From the cell containing the given text, extract its center point as (X, Y) coordinate. 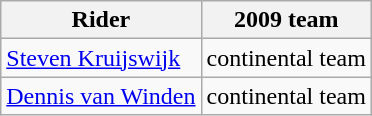
Dennis van Winden (101, 96)
2009 team (286, 20)
Rider (101, 20)
Steven Kruijswijk (101, 58)
